Capture the cell that displays the provided text and extract its (x, y) central coordinate. 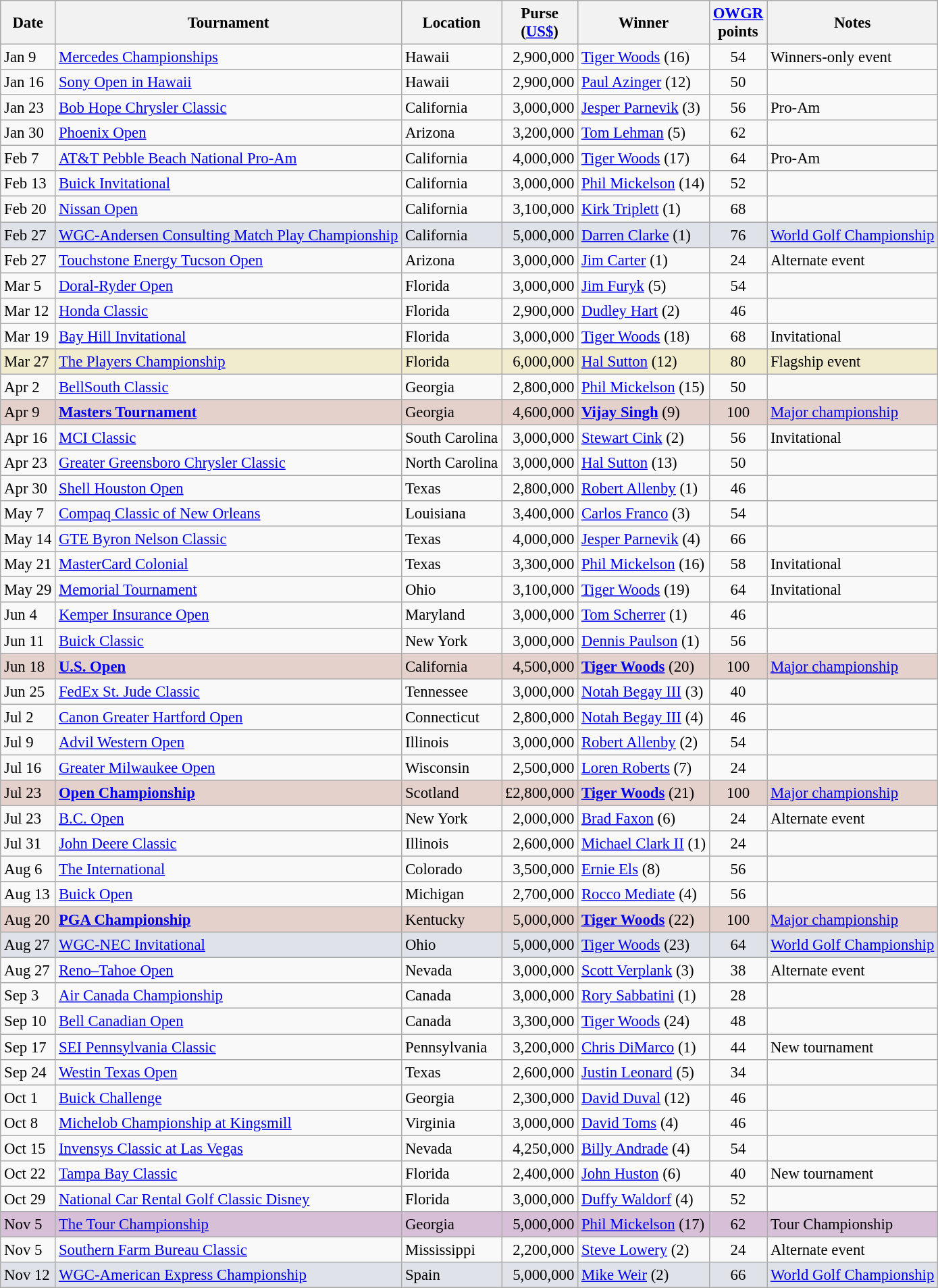
Jul 16 (28, 768)
Sony Open in Hawaii (228, 82)
Jul 2 (28, 717)
Jun 4 (28, 616)
2,500,000 (540, 768)
Kentucky (452, 920)
Nissan Open (228, 209)
Feb 20 (28, 209)
Virginia (452, 1123)
Oct 29 (28, 1199)
Tiger Woods (19) (644, 590)
Maryland (452, 616)
Vijay Singh (9) (644, 412)
Memorial Tournament (228, 590)
4,250,000 (540, 1148)
Tom Lehman (5) (644, 133)
Jim Carter (1) (644, 260)
Tour Championship (852, 1225)
Tiger Woods (22) (644, 920)
Sep 24 (28, 1072)
Tiger Woods (17) (644, 159)
6,000,000 (540, 362)
Bell Canadian Open (228, 1021)
Carlos Franco (3) (644, 514)
Masters Tournament (228, 412)
Honda Classic (228, 311)
Greater Milwaukee Open (228, 768)
MCI Classic (228, 437)
North Carolina (452, 463)
WGC-NEC Invitational (228, 945)
John Deere Classic (228, 844)
Bob Hope Chrysler Classic (228, 108)
Stewart Cink (2) (644, 437)
Tiger Woods (20) (644, 666)
SEI Pennsylvania Classic (228, 1047)
Justin Leonard (5) (644, 1072)
Compaq Classic of New Orleans (228, 514)
38 (737, 971)
U.S. Open (228, 666)
Apr 2 (28, 387)
Mercedes Championships (228, 57)
Canon Greater Hartford Open (228, 717)
Advil Western Open (228, 743)
44 (737, 1047)
Rocco Mediate (4) (644, 894)
Winners-only event (852, 57)
Phoenix Open (228, 133)
South Carolina (452, 437)
Phil Mickelson (17) (644, 1225)
Tiger Woods (18) (644, 336)
Hal Sutton (13) (644, 463)
Invensys Classic at Las Vegas (228, 1148)
Apr 23 (28, 463)
Jan 9 (28, 57)
Winner (644, 23)
Apr 16 (28, 437)
Duffy Waldorf (4) (644, 1199)
Rory Sabbatini (1) (644, 996)
Tournament (228, 23)
MasterCard Colonial (228, 564)
Tiger Woods (16) (644, 57)
The Tour Championship (228, 1225)
Jul 31 (28, 844)
National Car Rental Golf Classic Disney (228, 1199)
John Huston (6) (644, 1174)
Location (452, 23)
Buick Classic (228, 641)
Chris DiMarco (1) (644, 1047)
Mar 12 (28, 311)
Dennis Paulson (1) (644, 641)
Date (28, 23)
Tiger Woods (21) (644, 793)
Colorado (452, 869)
Greater Greensboro Chrysler Classic (228, 463)
Aug 13 (28, 894)
Buick Open (228, 894)
WGC-American Express Championship (228, 1275)
2,300,000 (540, 1098)
Flagship event (852, 362)
Kemper Insurance Open (228, 616)
Notes (852, 23)
May 21 (28, 564)
76 (737, 235)
Mike Weir (2) (644, 1275)
Westin Texas Open (228, 1072)
Jul 9 (28, 743)
OWGRpoints (737, 23)
Tampa Bay Classic (228, 1174)
David Toms (4) (644, 1123)
Sep 10 (28, 1021)
Scott Verplank (3) (644, 971)
May 7 (28, 514)
Doral-Ryder Open (228, 286)
Nov 12 (28, 1275)
Feb 7 (28, 159)
The Players Championship (228, 362)
B.C. Open (228, 818)
4,500,000 (540, 666)
Phil Mickelson (14) (644, 184)
May 29 (28, 590)
Paul Azinger (12) (644, 82)
3,400,000 (540, 514)
Aug 6 (28, 869)
Sep 3 (28, 996)
Pennsylvania (452, 1047)
Oct 15 (28, 1148)
Notah Begay III (4) (644, 717)
2,700,000 (540, 894)
Tennessee (452, 691)
Jun 25 (28, 691)
Kirk Triplett (1) (644, 209)
Tom Scherrer (1) (644, 616)
Dudley Hart (2) (644, 311)
Open Championship (228, 793)
Apr 30 (28, 489)
3,500,000 (540, 869)
Michelob Championship at Kingsmill (228, 1123)
Oct 8 (28, 1123)
Mar 19 (28, 336)
Purse(US$) (540, 23)
David Duval (12) (644, 1098)
Billy Andrade (4) (644, 1148)
GTE Byron Nelson Classic (228, 539)
Robert Allenby (1) (644, 489)
4,600,000 (540, 412)
Sep 17 (28, 1047)
Phil Mickelson (15) (644, 387)
Jan 16 (28, 82)
Robert Allenby (2) (644, 743)
Mississippi (452, 1250)
2,400,000 (540, 1174)
Tiger Woods (24) (644, 1021)
Jun 18 (28, 666)
Loren Roberts (7) (644, 768)
Connecticut (452, 717)
BellSouth Classic (228, 387)
Spain (452, 1275)
Southern Farm Bureau Classic (228, 1250)
Jan 30 (28, 133)
Jan 23 (28, 108)
Michigan (452, 894)
Steve Lowery (2) (644, 1250)
Phil Mickelson (16) (644, 564)
The International (228, 869)
Shell Houston Open (228, 489)
48 (737, 1021)
Oct 1 (28, 1098)
May 14 (28, 539)
Mar 27 (28, 362)
80 (737, 362)
Buick Invitational (228, 184)
Jun 11 (28, 641)
Touchstone Energy Tucson Open (228, 260)
Jesper Parnevik (3) (644, 108)
Reno–Tahoe Open (228, 971)
Feb 13 (28, 184)
Air Canada Championship (228, 996)
Tiger Woods (23) (644, 945)
34 (737, 1072)
Louisiana (452, 514)
Notah Begay III (3) (644, 691)
WGC-Andersen Consulting Match Play Championship (228, 235)
Apr 9 (28, 412)
Hal Sutton (12) (644, 362)
Buick Challenge (228, 1098)
2,000,000 (540, 818)
28 (737, 996)
Aug 20 (28, 920)
Wisconsin (452, 768)
Oct 22 (28, 1174)
PGA Championship (228, 920)
Ernie Els (8) (644, 869)
58 (737, 564)
Michael Clark II (1) (644, 844)
Scotland (452, 793)
Bay Hill Invitational (228, 336)
2,200,000 (540, 1250)
Jesper Parnevik (4) (644, 539)
Darren Clarke (1) (644, 235)
Jim Furyk (5) (644, 286)
£2,800,000 (540, 793)
Mar 5 (28, 286)
AT&T Pebble Beach National Pro-Am (228, 159)
Brad Faxon (6) (644, 818)
FedEx St. Jude Classic (228, 691)
